Detect which cell encompasses the target text, then output its (x, y) center coordinate. 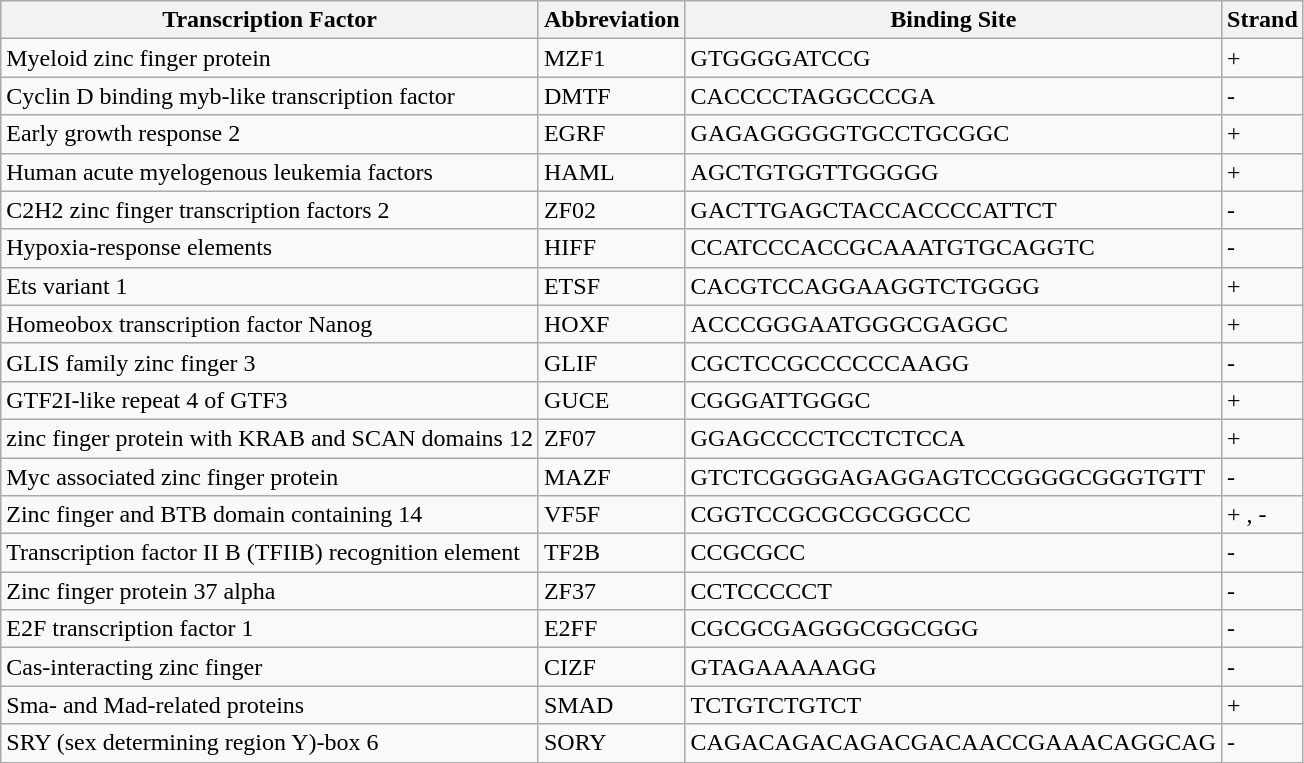
CGGGATTGGGC (953, 400)
EGRF (612, 134)
AGCTGTGGTTGGGGG (953, 172)
Zinc finger protein 37 alpha (270, 591)
TCTGTCTGTCT (953, 705)
GTCTCGGGGAGAGGAGTCCGGGGCGGGTGTT (953, 477)
Cyclin D binding myb-like transcription factor (270, 96)
CCGCGCC (953, 553)
Homeobox transcription factor Nanog (270, 324)
GTAGAAAAAGG (953, 667)
ETSF (612, 286)
ZF37 (612, 591)
HAML (612, 172)
ZF02 (612, 210)
GUCE (612, 400)
CCATCCCACCGCAAATGTGCAGGTC (953, 248)
GACTTGAGCTACCACCCCATTCT (953, 210)
GAGAGGGGGTGCCTGCGGC (953, 134)
zinc finger protein with KRAB and SCAN domains 12 (270, 438)
Sma- and Mad-related proteins (270, 705)
CCTCCCCCT (953, 591)
CGGTCCGCGCGCGGCCC (953, 515)
VF5F (612, 515)
Cas-interacting zinc finger (270, 667)
SRY (sex determining region Y)-box 6 (270, 743)
DMTF (612, 96)
Abbreviation (612, 20)
CGCGCGAGGGCGGCGGG (953, 629)
CAGACAGACAGACGACAACCGAAACAGGCAG (953, 743)
Transcription Factor (270, 20)
Human acute myelogenous leukemia factors (270, 172)
GLIS family zinc finger 3 (270, 362)
Ets variant 1 (270, 286)
Myc associated zinc finger protein (270, 477)
Strand (1263, 20)
+ , - (1263, 515)
Early growth response 2 (270, 134)
MAZF (612, 477)
MZF1 (612, 58)
Transcription factor II B (TFIIB) recognition element (270, 553)
Myeloid zinc finger protein (270, 58)
TF2B (612, 553)
Binding Site (953, 20)
GTF2I-like repeat 4 of GTF3 (270, 400)
HIFF (612, 248)
CIZF (612, 667)
ZF07 (612, 438)
E2F transcription factor 1 (270, 629)
GGAGCCCCTCCTCTCCA (953, 438)
GLIF (612, 362)
SORY (612, 743)
Hypoxia-response elements (270, 248)
ACCCGGGAATGGGCGAGGC (953, 324)
HOXF (612, 324)
GTGGGGATCCG (953, 58)
CACGTCCAGGAAGGTCTGGGG (953, 286)
Zinc finger and BTB domain containing 14 (270, 515)
C2H2 zinc finger transcription factors 2 (270, 210)
SMAD (612, 705)
E2FF (612, 629)
CGCTCCGCCCCCCAAGG (953, 362)
CACCCCTAGGCCCGA (953, 96)
